Detect which cell encompasses the target text, then output its [x, y] center coordinate. 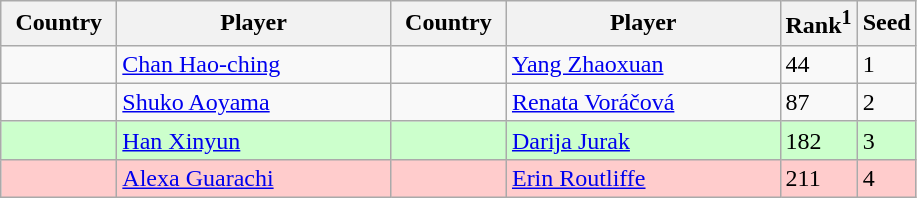
3 [886, 140]
Seed [886, 24]
211 [818, 178]
Yang Zhaoxuan [643, 64]
Alexa Guarachi [254, 178]
Erin Routliffe [643, 178]
Renata Voráčová [643, 102]
Chan Hao-ching [254, 64]
182 [818, 140]
1 [886, 64]
87 [818, 102]
Rank1 [818, 24]
4 [886, 178]
Darija Jurak [643, 140]
Han Xinyun [254, 140]
Shuko Aoyama [254, 102]
2 [886, 102]
44 [818, 64]
